Determine the [x, y] coordinate at the center of the cell enclosing the given text.  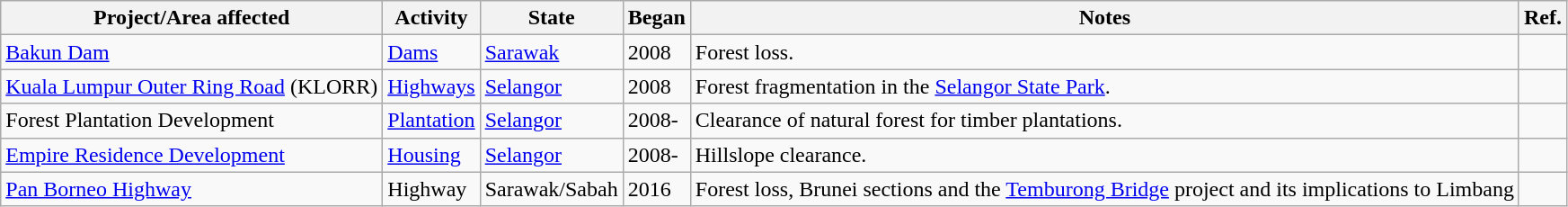
Highway [431, 189]
Housing [431, 155]
Plantation [431, 121]
Forest loss. [1104, 52]
Activity [431, 18]
Empire Residence Development [192, 155]
Forest loss, Brunei sections and the Temburong Bridge project and its implications to Limbang [1104, 189]
Sarawak [552, 52]
Highways [431, 86]
Sarawak/Sabah [552, 189]
Ref. [1542, 18]
Bakun Dam [192, 52]
Pan Borneo Highway [192, 189]
Forest Plantation Development [192, 121]
Kuala Lumpur Outer Ring Road (KLORR) [192, 86]
Hillslope clearance. [1104, 155]
State [552, 18]
Clearance of natural forest for timber plantations. [1104, 121]
Began [656, 18]
2016 [656, 189]
Forest fragmentation in the Selangor State Park. [1104, 86]
Project/Area affected [192, 18]
Notes [1104, 18]
Dams [431, 52]
